Extract the [x, y] coordinate from the center of the cell holding the provided text.  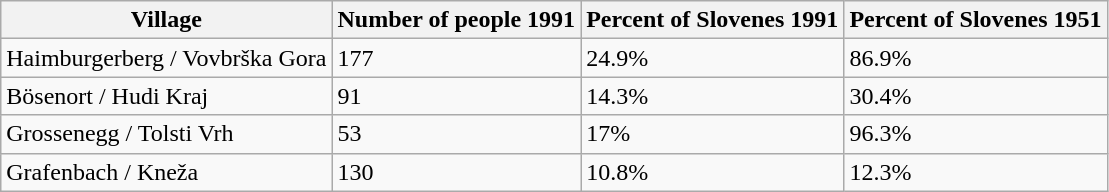
Grossenegg / Tolsti Vrh [166, 134]
Village [166, 20]
17% [712, 134]
86.9% [976, 58]
53 [456, 134]
130 [456, 172]
30.4% [976, 96]
Percent of Slovenes 1951 [976, 20]
Number of people 1991 [456, 20]
96.3% [976, 134]
177 [456, 58]
Bösenort / Hudi Kraj [166, 96]
12.3% [976, 172]
10.8% [712, 172]
91 [456, 96]
24.9% [712, 58]
14.3% [712, 96]
Haimburgerberg / Vovbrška Gora [166, 58]
Grafenbach / Kneža [166, 172]
Percent of Slovenes 1991 [712, 20]
